For the text-containing cell, return its midpoint in (X, Y) coordinate format. 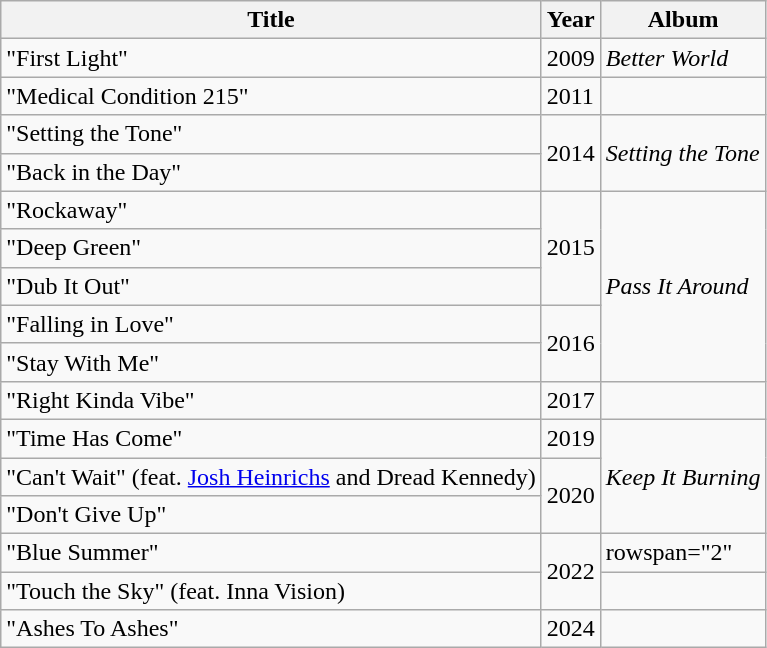
"Stay With Me" (271, 362)
2009 (570, 58)
"Don't Give Up" (271, 515)
Keep It Burning (683, 476)
2016 (570, 343)
Year (570, 20)
Better World (683, 58)
2015 (570, 248)
Album (683, 20)
Setting the Tone (683, 153)
"Can't Wait" (feat. Josh Heinrichs and Dread Kennedy) (271, 477)
"Falling in Love" (271, 324)
2019 (570, 438)
Title (271, 20)
"Touch the Sky" (feat. Inna Vision) (271, 591)
"Time Has Come" (271, 438)
"Medical Condition 215" (271, 96)
"Ashes To Ashes" (271, 629)
2011 (570, 96)
2022 (570, 572)
"Back in the Day" (271, 172)
"First Light" (271, 58)
2017 (570, 400)
"Setting the Tone" (271, 134)
"Rockaway" (271, 210)
2020 (570, 496)
2024 (570, 629)
"Dub It Out" (271, 286)
2014 (570, 153)
Pass It Around (683, 286)
"Right Kinda Vibe" (271, 400)
"Deep Green" (271, 248)
rowspan="2" (683, 553)
"Blue Summer" (271, 553)
